From the cell containing the given text, extract its center point as [X, Y] coordinate. 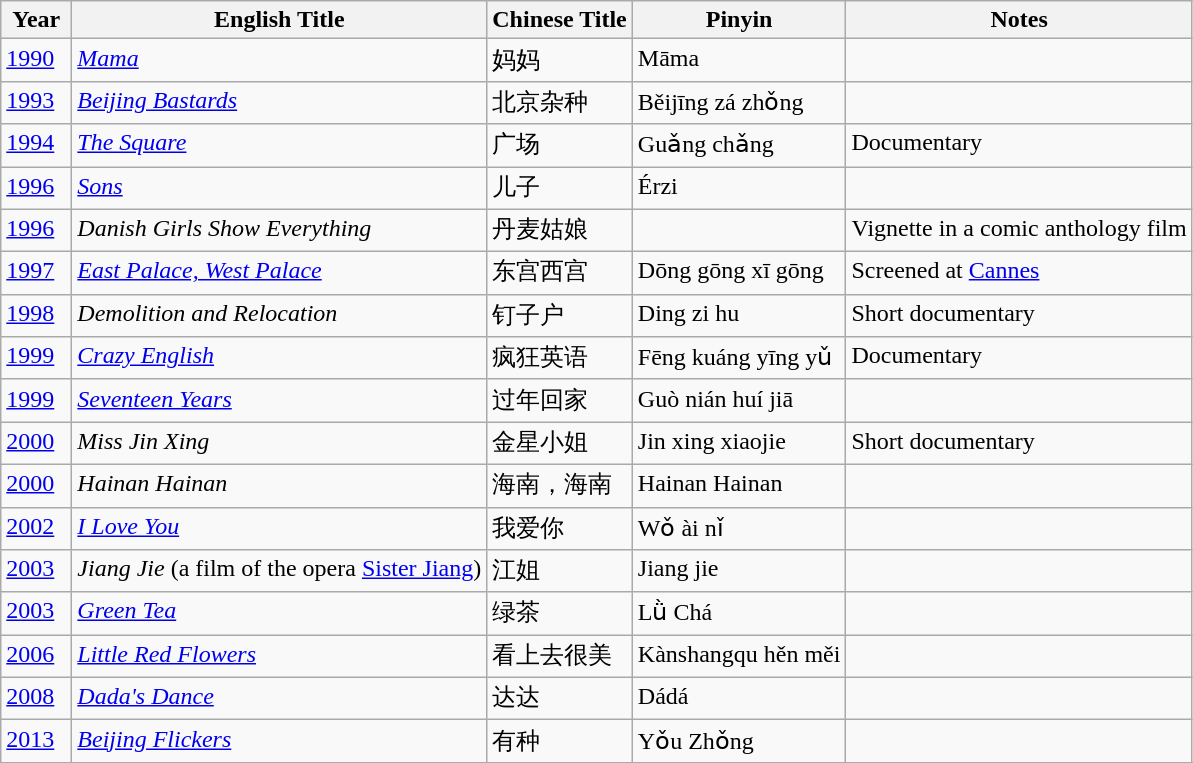
Dádá [739, 698]
Dōng gōng xī gōng [739, 274]
Jin xing xiaojie [739, 444]
1990 [36, 60]
Érzi [739, 188]
Lǜ Chá [739, 614]
Beijing Flickers [280, 742]
北京杂种 [560, 102]
Běijīng zá zhǒng [739, 102]
2008 [36, 698]
2006 [36, 656]
1997 [36, 274]
Jiang Jie (a film of the opera Sister Jiang) [280, 572]
Vignette in a comic anthology film [1019, 230]
金星小姐 [560, 444]
Danish Girls Show Everything [280, 230]
The Square [280, 146]
I Love You [280, 528]
Fēng kuáng yīng yǔ [739, 358]
East Palace, West Palace [280, 274]
Miss Jin Xing [280, 444]
广场 [560, 146]
Screened at Cannes [1019, 274]
Beijing Bastards [280, 102]
Kànshangqu hěn měi [739, 656]
Green Tea [280, 614]
妈妈 [560, 60]
Ding zi hu [739, 316]
English Title [280, 20]
Māma [739, 60]
1998 [36, 316]
Crazy English [280, 358]
2002 [36, 528]
Chinese Title [560, 20]
Guǎng chǎng [739, 146]
达达 [560, 698]
丹麦姑娘 [560, 230]
江姐 [560, 572]
Pinyin [739, 20]
过年回家 [560, 400]
疯狂英语 [560, 358]
Jiang jie [739, 572]
Seventeen Years [280, 400]
1994 [36, 146]
Year [36, 20]
Demolition and Relocation [280, 316]
东宫西宫 [560, 274]
钉子户 [560, 316]
1993 [36, 102]
Dada's Dance [280, 698]
Notes [1019, 20]
看上去很美 [560, 656]
绿茶 [560, 614]
Wǒ ài nǐ [739, 528]
2013 [36, 742]
Yǒu Zhǒng [739, 742]
海南，海南 [560, 486]
我爱你 [560, 528]
有种 [560, 742]
Mama [280, 60]
Little Red Flowers [280, 656]
Sons [280, 188]
Guò nián huí jiā [739, 400]
儿子 [560, 188]
